Detect which cell encompasses the target text, then output its (X, Y) center coordinate. 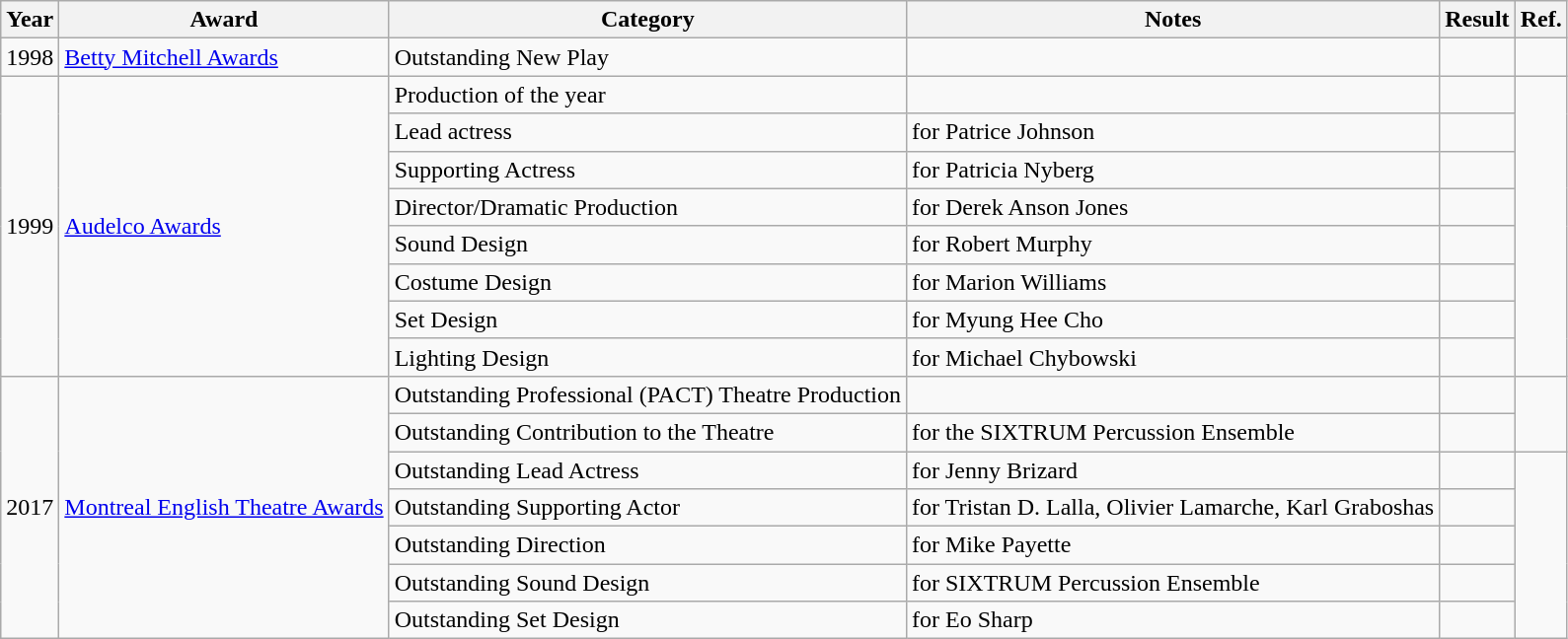
Betty Mitchell Awards (224, 57)
Outstanding Sound Design (647, 583)
Director/Dramatic Production (647, 207)
Category (647, 20)
Montreal English Theatre Awards (224, 507)
for Robert Murphy (1172, 245)
for Patricia Nyberg (1172, 170)
Outstanding Lead Actress (647, 470)
Sound Design (647, 245)
Outstanding New Play (647, 57)
2017 (30, 507)
1999 (30, 226)
Outstanding Professional (PACT) Theatre Production (647, 394)
Production of the year (647, 95)
for the SIXTRUM Percussion Ensemble (1172, 432)
for Patrice Johnson (1172, 132)
for Eo Sharp (1172, 620)
Lead actress (647, 132)
Award (224, 20)
Costume Design (647, 282)
Outstanding Set Design (647, 620)
for Jenny Brizard (1172, 470)
Notes (1172, 20)
Supporting Actress (647, 170)
Outstanding Contribution to the Theatre (647, 432)
Year (30, 20)
for Michael Chybowski (1172, 357)
Audelco Awards (224, 226)
for Marion Williams (1172, 282)
1998 (30, 57)
for Derek Anson Jones (1172, 207)
for Mike Payette (1172, 545)
Ref. (1541, 20)
for Myung Hee Cho (1172, 319)
Outstanding Supporting Actor (647, 508)
Set Design (647, 319)
for Tristan D. Lalla, Olivier Lamarche, Karl Graboshas (1172, 508)
for SIXTRUM Percussion Ensemble (1172, 583)
Outstanding Direction (647, 545)
Lighting Design (647, 357)
Result (1477, 20)
